Return the [x, y] coordinate for the center point of the cell that contains the specified text.  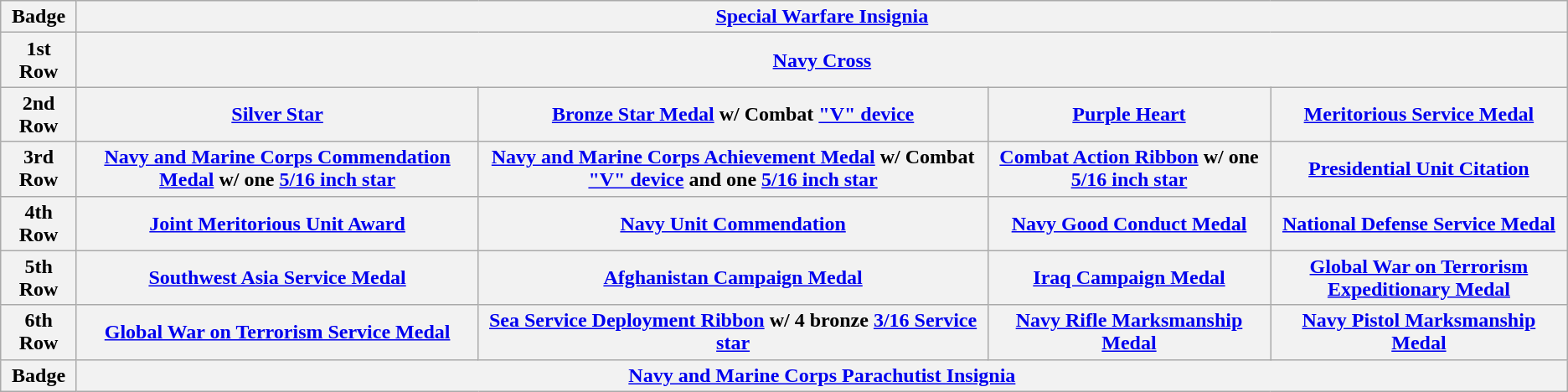
Bronze Star Medal w/ Combat "V" device [734, 114]
Navy and Marine Corps Parachutist Insignia [822, 375]
Navy Rifle Marksmanship Medal [1129, 332]
2nd Row [39, 114]
Navy Cross [822, 60]
Navy Unit Commendation [734, 223]
Meritorious Service Medal [1419, 114]
Silver Star [276, 114]
Iraq Campaign Medal [1129, 278]
Southwest Asia Service Medal [276, 278]
Navy and Marine Corps Commendation Medal w/ one 5/16 inch star [276, 169]
Navy Good Conduct Medal [1129, 223]
3rd Row [39, 169]
Global War on Terrorism Service Medal [276, 332]
5th Row [39, 278]
Purple Heart [1129, 114]
National Defense Service Medal [1419, 223]
4th Row [39, 223]
Joint Meritorious Unit Award [276, 223]
Afghanistan Campaign Medal [734, 278]
Combat Action Ribbon w/ one 5/16 inch star [1129, 169]
Special Warfare Insignia [822, 17]
Sea Service Deployment Ribbon w/ 4 bronze 3/16 Service star [734, 332]
Navy and Marine Corps Achievement Medal w/ Combat "V" device and one 5/16 inch star [734, 169]
Presidential Unit Citation [1419, 169]
Navy Pistol Marksmanship Medal [1419, 332]
6th Row [39, 332]
1st Row [39, 60]
Global War on Terrorism Expeditionary Medal [1419, 278]
